Output the [x, y] coordinate of the center of the cell containing the given text.  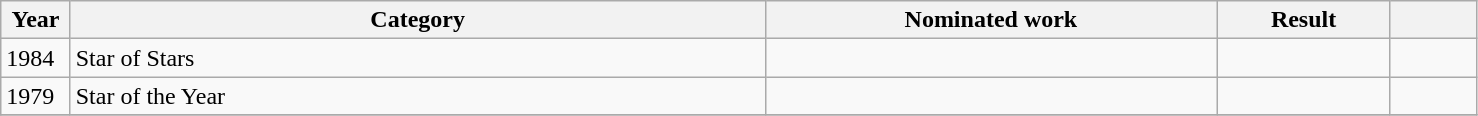
Star of Stars [418, 58]
Year [36, 20]
1984 [36, 58]
Result [1304, 20]
1979 [36, 96]
Category [418, 20]
Nominated work [991, 20]
Star of the Year [418, 96]
